Locate the cell with the specified text and output its [X, Y] center coordinate. 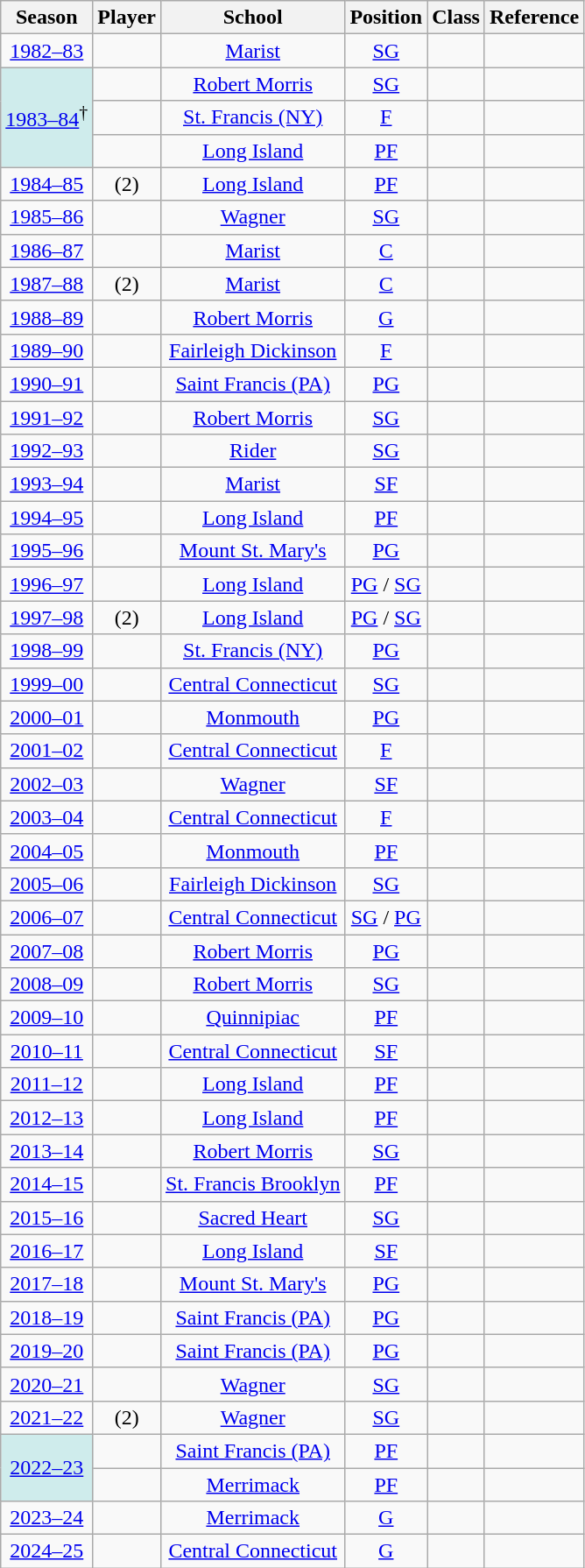
2014–15 [47, 1184]
1983–84† [47, 117]
1996–97 [47, 584]
2017–18 [47, 1284]
Sacred Heart [253, 1218]
Class [456, 18]
2012–13 [47, 1118]
1999–00 [47, 684]
2020–21 [47, 1384]
1998–99 [47, 651]
1985–86 [47, 217]
1988–89 [47, 317]
2013–14 [47, 1151]
2023–24 [47, 1518]
1992–93 [47, 451]
1987–88 [47, 284]
1990–91 [47, 384]
2010–11 [47, 1051]
2009–10 [47, 1018]
Season [47, 18]
2002–03 [47, 784]
Rider [253, 451]
Quinnipiac [253, 1018]
Position [386, 18]
2005–06 [47, 884]
2021–22 [47, 1417]
2011–12 [47, 1084]
Player [127, 18]
1997–98 [47, 618]
School [253, 18]
1993–94 [47, 484]
2003–04 [47, 817]
1989–90 [47, 350]
1984–85 [47, 184]
2015–16 [47, 1218]
2022–23 [47, 1467]
1995–96 [47, 551]
2000–01 [47, 717]
1986–87 [47, 251]
2018–19 [47, 1317]
2008–09 [47, 985]
1994–95 [47, 518]
St. Francis Brooklyn [253, 1184]
2019–20 [47, 1351]
SG / PG [386, 917]
1982–83 [47, 51]
Reference [534, 18]
2016–17 [47, 1251]
2004–05 [47, 851]
2006–07 [47, 917]
2024–25 [47, 1551]
1991–92 [47, 418]
2007–08 [47, 950]
2001–02 [47, 751]
